Return (X, Y) of the center of cell containing provided text 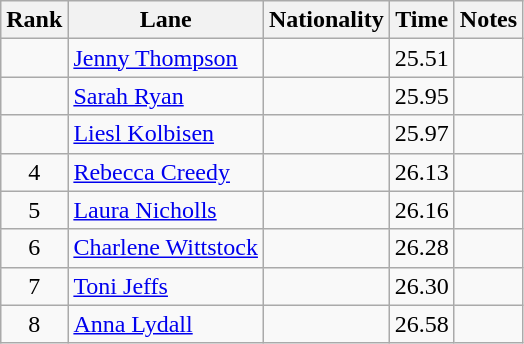
26.28 (422, 248)
25.97 (422, 134)
Sarah Ryan (166, 96)
Nationality (326, 20)
Anna Lydall (166, 324)
Notes (488, 20)
6 (34, 248)
25.51 (422, 58)
Time (422, 20)
Laura Nicholls (166, 210)
26.13 (422, 172)
Lane (166, 20)
Rank (34, 20)
7 (34, 286)
26.16 (422, 210)
Jenny Thompson (166, 58)
Toni Jeffs (166, 286)
4 (34, 172)
8 (34, 324)
25.95 (422, 96)
Liesl Kolbisen (166, 134)
26.58 (422, 324)
26.30 (422, 286)
Charlene Wittstock (166, 248)
5 (34, 210)
Rebecca Creedy (166, 172)
